Provide the (X, Y) coordinate of the cell's center where the given text is located.  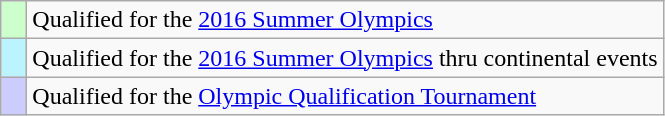
Qualified for the Olympic Qualification Tournament (345, 96)
Qualified for the 2016 Summer Olympics thru continental events (345, 58)
Qualified for the 2016 Summer Olympics (345, 20)
